Extract the (x, y) coordinate from the center of the cell holding the provided text.  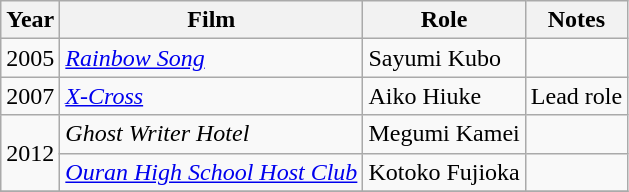
Year (30, 20)
2012 (30, 153)
Kotoko Fujioka (444, 172)
2007 (30, 96)
Notes (576, 20)
Ouran High School Host Club (212, 172)
Sayumi Kubo (444, 58)
Aiko Hiuke (444, 96)
X-Cross (212, 96)
Role (444, 20)
Film (212, 20)
Megumi Kamei (444, 134)
Lead role (576, 96)
Ghost Writer Hotel (212, 134)
Rainbow Song (212, 58)
2005 (30, 58)
